Return the (x, y) coordinate for the center point of the cell that contains the specified text.  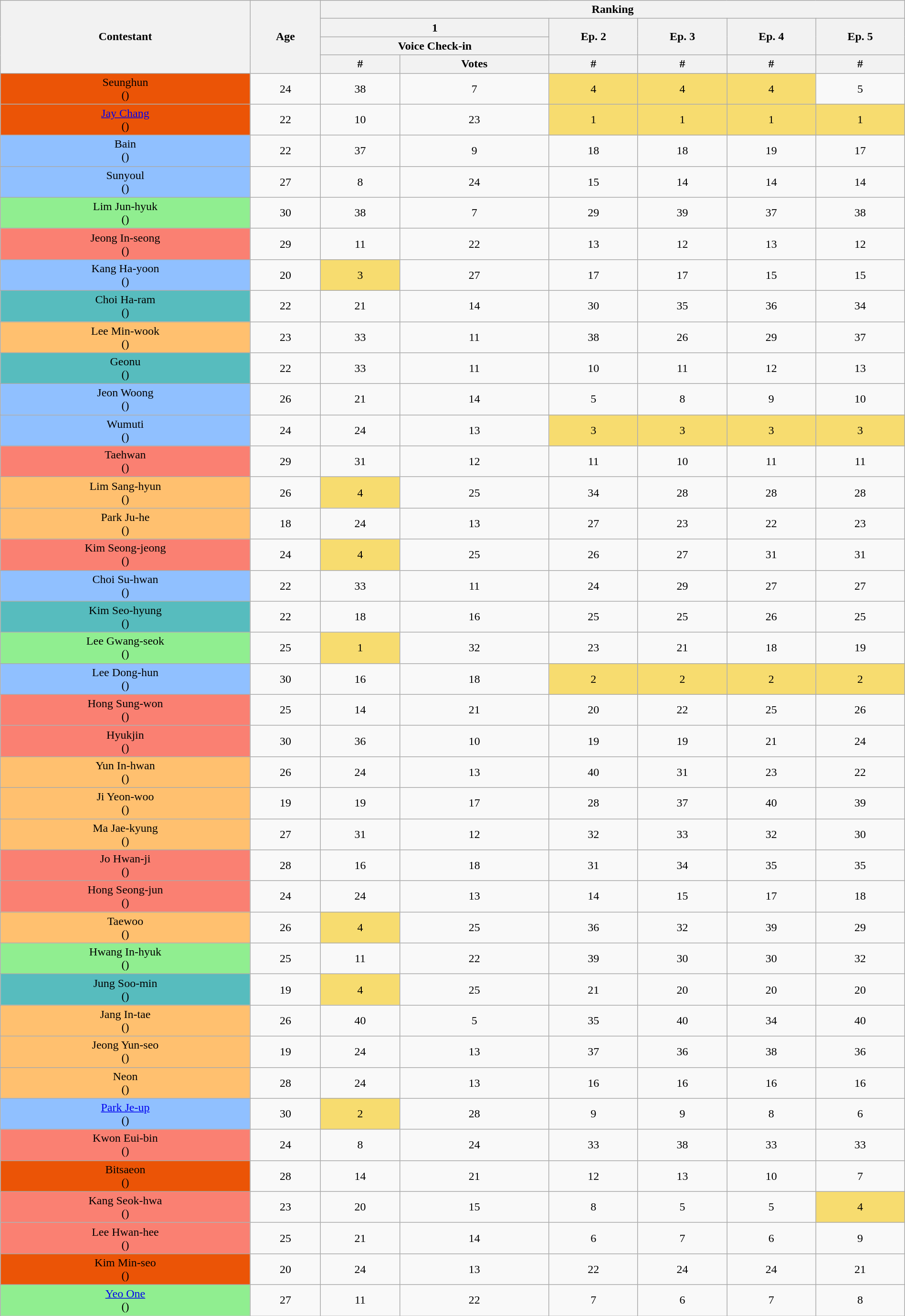
Kang Seok-hwa() (125, 1207)
Choi Su-hwan() (125, 585)
Lee Dong-hun() (125, 679)
Age (285, 37)
Kang Ha-yoon() (125, 275)
Lim Jun-hyuk() (125, 213)
Ep. 2 (593, 37)
Kim Seo-hyung() (125, 617)
Yun In-hwan() (125, 772)
Kim Min-seo() (125, 1269)
Jeong In-seong() (125, 244)
Taehwan() (125, 461)
Ma Jae-kyung() (125, 834)
Ep. 3 (682, 37)
Taewoo() (125, 927)
Park Ju-he() (125, 523)
Jo Hwan-ji() (125, 865)
Kim Seong-jeong() (125, 555)
Hwang In-hyuk() (125, 959)
Ranking (613, 10)
Neon() (125, 1083)
Voice Check-in (435, 46)
Hyukjin() (125, 741)
Lee Hwan-hee() (125, 1238)
Yeo One() (125, 1300)
Jeon Woong() (125, 399)
Lee Gwang-seok() (125, 647)
Hong Sung-won() (125, 710)
Choi Ha-ram() (125, 306)
Jung Soo-min() (125, 989)
Votes (474, 64)
Park Je-up() (125, 1114)
Jang In-tae() (125, 1021)
Bitsaeon() (125, 1176)
Hong Seong-jun() (125, 897)
Kwon Eui-bin() (125, 1145)
Wumuti() (125, 431)
Geonu() (125, 369)
Seunghun() (125, 89)
Sunyoul() (125, 181)
Ji Yeon-woo() (125, 803)
Jay Chang() (125, 119)
Lim Sang-hyun() (125, 493)
Jeong Yun-seo() (125, 1051)
Lee Min-wook() (125, 337)
Bain() (125, 151)
Contestant (125, 37)
Ep. 4 (771, 37)
Ep. 5 (860, 37)
